Provide the [X, Y] coordinate of the cell's center where the given text is located.  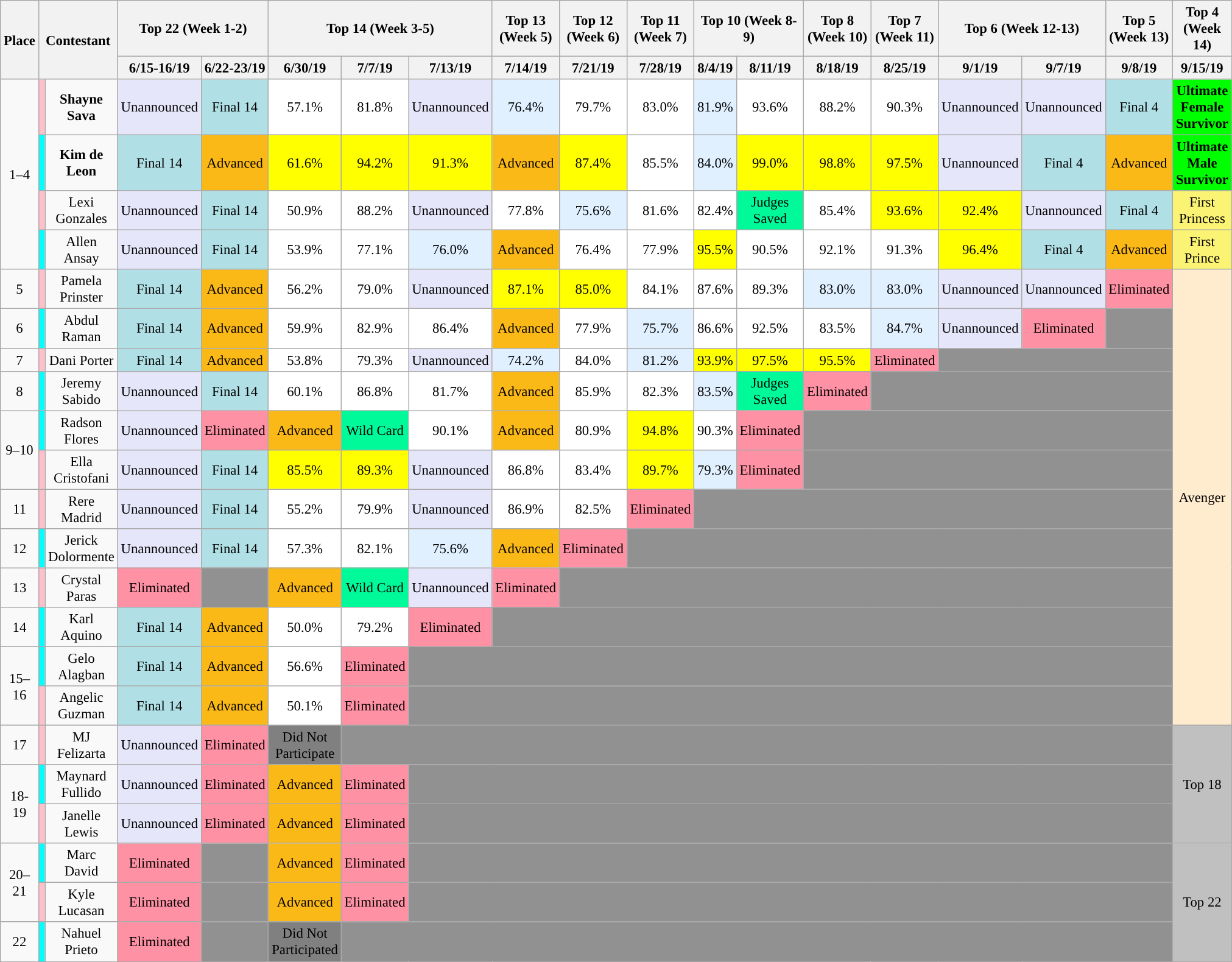
12 [19, 548]
6/30/19 [304, 68]
Top 22 [1202, 902]
Maynard Fullido [82, 785]
17 [19, 746]
85.9% [593, 391]
Dani Porter [82, 360]
6/22-23/19 [235, 68]
57.3% [304, 548]
20–21 [19, 882]
Shayne Sava [82, 107]
Jeremy Sabido [82, 391]
9/1/19 [980, 68]
6/15-16/19 [160, 68]
8/4/19 [715, 68]
Top 4 (Week 14) [1202, 29]
86.9% [526, 509]
MJ Felizarta [82, 746]
Top 13 (Week 5) [526, 29]
Top 12 (Week 6) [593, 29]
85.4% [838, 211]
81.6% [660, 211]
60.1% [304, 391]
74.2% [526, 360]
92.1% [838, 250]
81.9% [715, 107]
57.1% [304, 107]
First Princess [1202, 211]
99.0% [770, 163]
1–4 [19, 174]
7/14/19 [526, 68]
94.8% [660, 430]
Contestant [78, 40]
77.1% [375, 250]
87.4% [593, 163]
96.4% [980, 250]
First Prince [1202, 250]
82.4% [715, 211]
9–10 [19, 450]
7 [19, 360]
61.6% [304, 163]
Did Not Participate [304, 746]
81.7% [451, 391]
92.5% [770, 329]
55.2% [304, 509]
7/13/19 [451, 68]
Top 22 (Week 1-2) [193, 29]
7/7/19 [375, 68]
7/21/19 [593, 68]
Top 11 (Week 7) [660, 29]
75.7% [660, 329]
82.1% [375, 548]
Kyle Lucasan [82, 903]
82.5% [593, 509]
18-19 [19, 804]
84.1% [660, 289]
Pamela Prinster [82, 289]
79.7% [593, 107]
Kim de Leon [82, 163]
87.6% [715, 289]
Top 10 (Week 8-9) [749, 29]
86.4% [451, 329]
81.8% [375, 107]
Ultimate Male Survivor [1202, 163]
Did Not Participated [304, 942]
8/11/19 [770, 68]
9/15/19 [1202, 68]
56.6% [304, 667]
Nahuel Prieto [82, 942]
Top 6 (Week 12-13) [1022, 29]
Lexi Gonzales [82, 211]
6 [19, 329]
53.9% [304, 250]
98.8% [838, 163]
Abdul Raman [82, 329]
82.3% [660, 391]
82.9% [375, 329]
79.9% [375, 509]
94.2% [375, 163]
86.6% [715, 329]
80.9% [593, 430]
Top 8 (Week 10) [838, 29]
76.0% [451, 250]
15–16 [19, 686]
93.9% [715, 360]
50.1% [304, 706]
Rere Madrid [82, 509]
90.1% [451, 430]
56.2% [304, 289]
Allen Ansay [82, 250]
Crystal Paras [82, 587]
22 [19, 942]
84.7% [905, 329]
Ella Cristofani [82, 469]
53.8% [304, 360]
81.2% [660, 360]
8/25/19 [905, 68]
50.0% [304, 628]
89.7% [660, 469]
79.2% [375, 628]
Avenger [1202, 497]
92.4% [980, 211]
90.5% [770, 250]
Janelle Lewis [82, 824]
Angelic Guzman [82, 706]
50.9% [304, 211]
9/8/19 [1139, 68]
Top 5 (Week 13) [1139, 29]
79.0% [375, 289]
11 [19, 509]
Marc David [82, 863]
14 [19, 628]
77.8% [526, 211]
85.0% [593, 289]
Place [19, 40]
8 [19, 391]
Jerick Dolormente [82, 548]
13 [19, 587]
9/7/19 [1063, 68]
Top 7 (Week 11) [905, 29]
Karl Aquino [82, 628]
Top 18 [1202, 785]
59.9% [304, 329]
83.4% [593, 469]
Gelo Alagban [82, 667]
5 [19, 289]
Radson Flores [82, 430]
87.1% [526, 289]
8/18/19 [838, 68]
7/28/19 [660, 68]
Ultimate Female Survivor [1202, 107]
Top 14 (Week 3-5) [380, 29]
